Scan for the cell matching the given text and deliver its (x, y) coordinate at center. 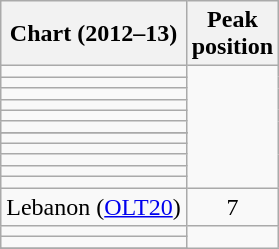
Peakposition (232, 34)
Chart (2012–13) (94, 34)
Lebanon (OLT20) (94, 207)
7 (232, 207)
